Capture the cell that displays the provided text and extract its [X, Y] central coordinate. 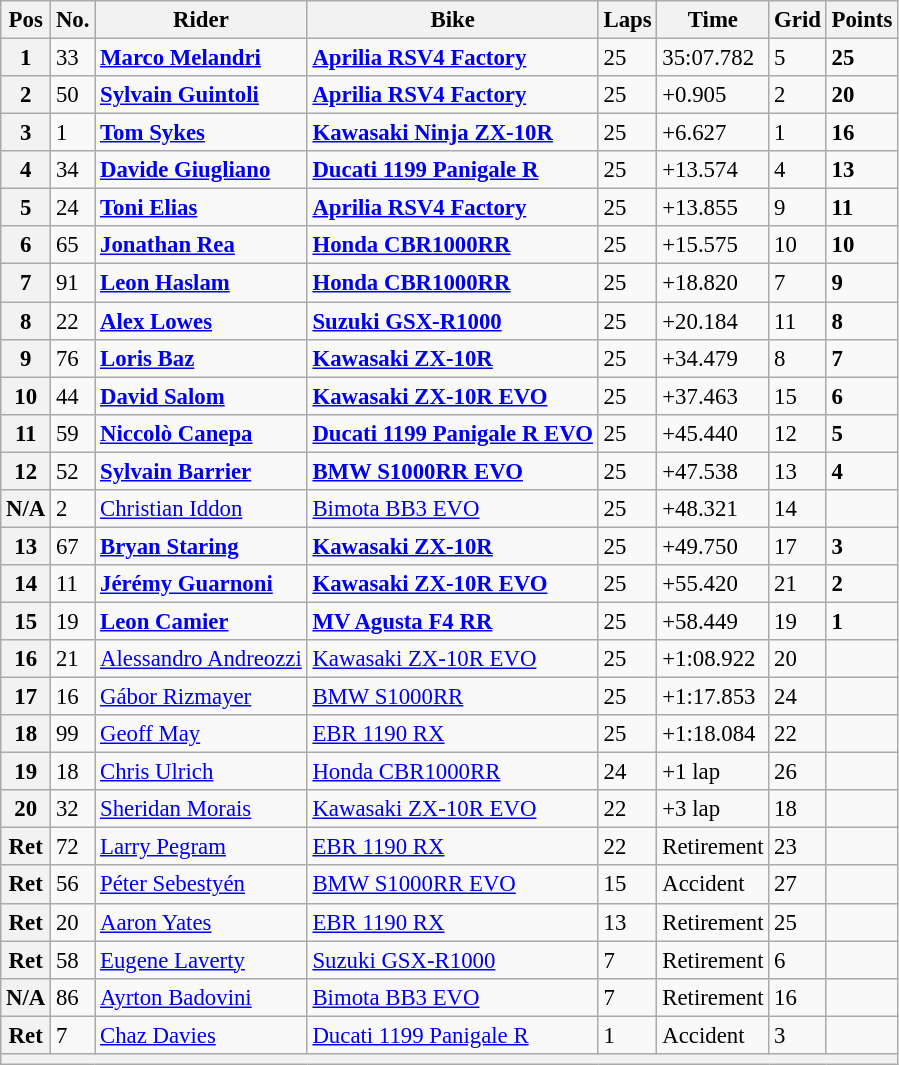
72 [73, 847]
Loris Baz [201, 358]
MV Agusta F4 RR [452, 621]
Bike [452, 20]
58 [73, 960]
52 [73, 471]
+49.750 [713, 546]
86 [73, 997]
+3 lap [713, 809]
Niccolò Canepa [201, 433]
Christian Iddon [201, 509]
Jonathan Rea [201, 245]
Eugene Laverty [201, 960]
Kawasaki Ninja ZX-10R [452, 133]
BMW S1000RR [452, 697]
Péter Sebestyén [201, 885]
Larry Pegram [201, 847]
Toni Elias [201, 208]
35:07.782 [713, 58]
Sheridan Morais [201, 809]
67 [73, 546]
59 [73, 433]
Time [713, 20]
Gábor Rizmayer [201, 697]
26 [798, 772]
91 [73, 283]
Aaron Yates [201, 922]
No. [73, 20]
32 [73, 809]
+47.538 [713, 471]
99 [73, 734]
+20.184 [713, 321]
+1:17.853 [713, 697]
+37.463 [713, 396]
David Salom [201, 396]
+1:18.084 [713, 734]
+45.440 [713, 433]
Chaz Davies [201, 1035]
Chris Ulrich [201, 772]
+58.449 [713, 621]
Geoff May [201, 734]
27 [798, 885]
Alessandro Andreozzi [201, 659]
50 [73, 95]
Points [862, 20]
+1:08.922 [713, 659]
+48.321 [713, 509]
Bryan Staring [201, 546]
Davide Giugliano [201, 170]
33 [73, 58]
Leon Haslam [201, 283]
+0.905 [713, 95]
+1 lap [713, 772]
Alex Lowes [201, 321]
+15.575 [713, 245]
Laps [628, 20]
Pos [26, 20]
34 [73, 170]
44 [73, 396]
Jérémy Guarnoni [201, 584]
+34.479 [713, 358]
23 [798, 847]
Grid [798, 20]
Ducati 1199 Panigale R EVO [452, 433]
Marco Melandri [201, 58]
Sylvain Barrier [201, 471]
+13.855 [713, 208]
+13.574 [713, 170]
Tom Sykes [201, 133]
Sylvain Guintoli [201, 95]
+18.820 [713, 283]
Leon Camier [201, 621]
65 [73, 245]
+6.627 [713, 133]
76 [73, 358]
56 [73, 885]
Rider [201, 20]
Ayrton Badovini [201, 997]
+55.420 [713, 584]
